Provide the [X, Y] coordinate of the cell's center where the given text is located.  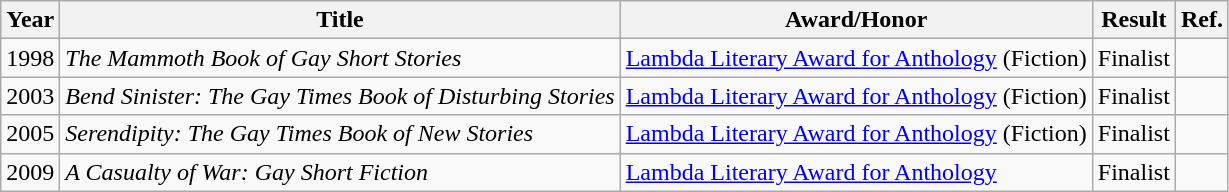
Ref. [1202, 20]
The Mammoth Book of Gay Short Stories [340, 58]
Lambda Literary Award for Anthology [856, 172]
A Casualty of War: Gay Short Fiction [340, 172]
Result [1134, 20]
1998 [30, 58]
2005 [30, 134]
Title [340, 20]
2009 [30, 172]
Year [30, 20]
Bend Sinister: The Gay Times Book of Disturbing Stories [340, 96]
Serendipity: The Gay Times Book of New Stories [340, 134]
2003 [30, 96]
Award/Honor [856, 20]
